Provide the (X, Y) coordinate of the cell's center where the given text is located.  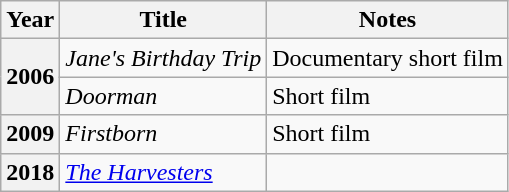
Title (164, 20)
Year (30, 20)
2006 (30, 77)
The Harvesters (164, 172)
Jane's Birthday Trip (164, 58)
Doorman (164, 96)
Documentary short film (388, 58)
Notes (388, 20)
2009 (30, 134)
2018 (30, 172)
Firstborn (164, 134)
